Return the (x, y) coordinate for the center point of the cell that contains the specified text.  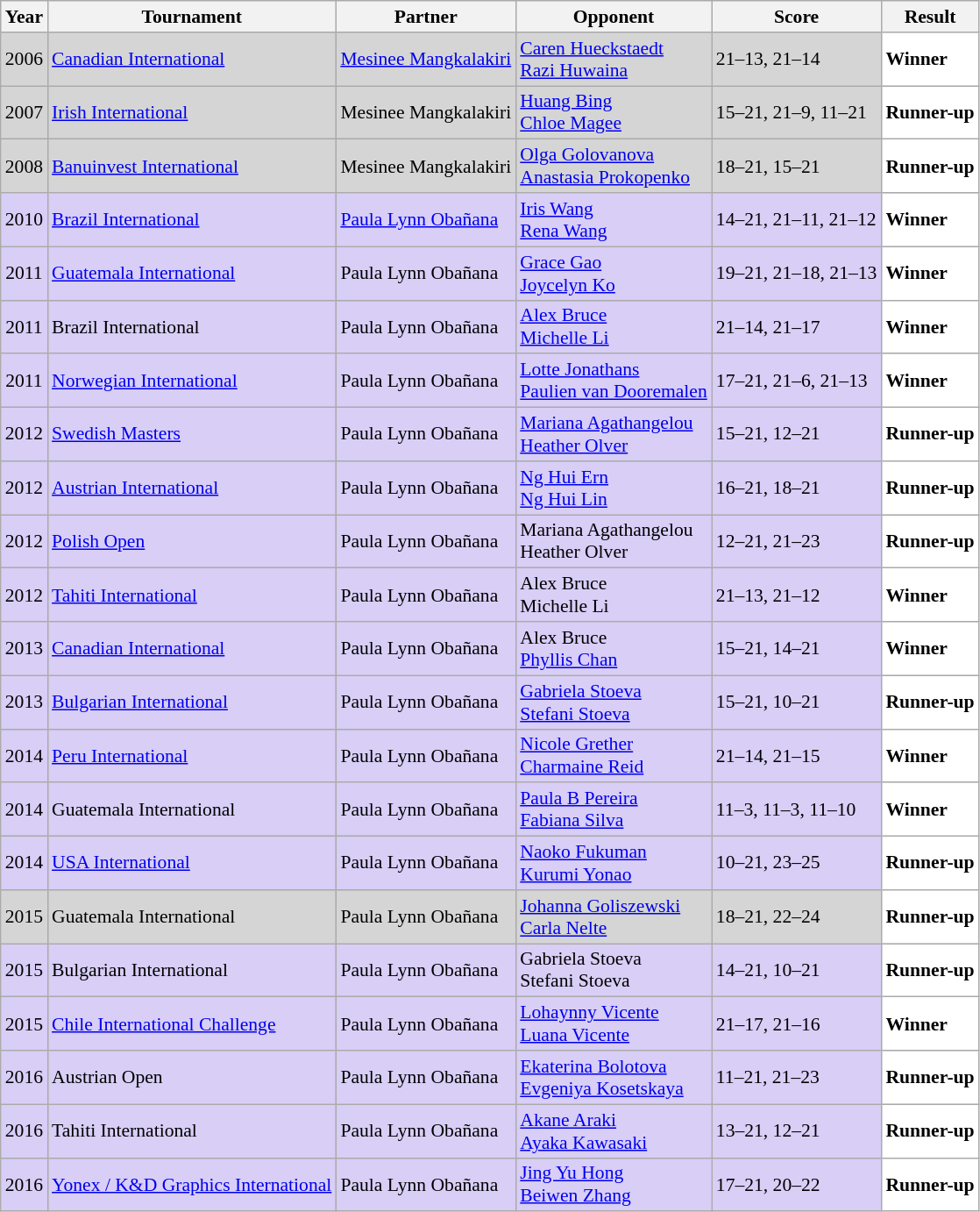
Lotte Jonathans Paulien van Dooremalen (614, 381)
Naoko Fukuman Kurumi Yonao (614, 863)
Opponent (614, 17)
Result (929, 17)
Chile International Challenge (191, 1024)
14–21, 10–21 (797, 970)
2006 (25, 60)
10–21, 23–25 (797, 863)
Polish Open (191, 542)
21–17, 21–16 (797, 1024)
13–21, 12–21 (797, 1131)
Paula B Pereira Fabiana Silva (614, 810)
Nicole Grether Charmaine Reid (614, 756)
Austrian International (191, 488)
19–21, 21–18, 21–13 (797, 274)
Austrian Open (191, 1077)
Swedish Masters (191, 435)
Alex Bruce Phyllis Chan (614, 649)
Year (25, 17)
18–21, 22–24 (797, 917)
Partner (426, 17)
Jing Yu Hong Beiwen Zhang (614, 1184)
Score (797, 17)
15–21, 21–9, 11–21 (797, 112)
Banuinvest International (191, 167)
2008 (25, 167)
Huang Bing Chloe Magee (614, 112)
21–14, 21–15 (797, 756)
Norwegian International (191, 381)
11–3, 11–3, 11–10 (797, 810)
15–21, 10–21 (797, 702)
Lohaynny Vicente Luana Vicente (614, 1024)
16–21, 18–21 (797, 488)
USA International (191, 863)
2010 (25, 219)
15–21, 12–21 (797, 435)
2007 (25, 112)
21–13, 21–14 (797, 60)
15–21, 14–21 (797, 649)
12–21, 21–23 (797, 542)
Yonex / K&D Graphics International (191, 1184)
14–21, 21–11, 21–12 (797, 219)
Peru International (191, 756)
Ekaterina Bolotova Evgeniya Kosetskaya (614, 1077)
11–21, 21–23 (797, 1077)
Tournament (191, 17)
Grace Gao Joycelyn Ko (614, 274)
17–21, 20–22 (797, 1184)
Johanna Goliszewski Carla Nelte (614, 917)
Caren Hueckstaedt Razi Huwaina (614, 60)
18–21, 15–21 (797, 167)
Iris Wang Rena Wang (614, 219)
17–21, 21–6, 21–13 (797, 381)
21–13, 21–12 (797, 595)
Akane Araki Ayaka Kawasaki (614, 1131)
Ng Hui Ern Ng Hui Lin (614, 488)
21–14, 21–17 (797, 326)
Olga Golovanova Anastasia Prokopenko (614, 167)
Irish International (191, 112)
